Return the (x, y) coordinate for the center point of the cell that contains the specified text.  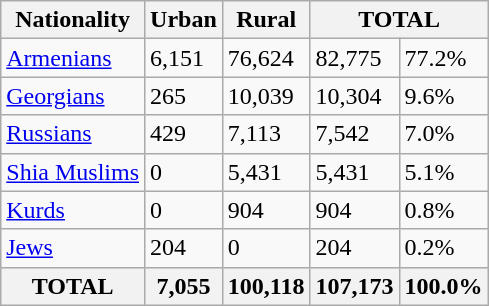
10,304 (354, 96)
0.2% (444, 248)
77.2% (444, 58)
Nationality (73, 20)
Jews (73, 248)
Georgians (73, 96)
82,775 (354, 58)
Rural (266, 20)
0.8% (444, 210)
100,118 (266, 286)
107,173 (354, 286)
9.6% (444, 96)
7,113 (266, 134)
100.0% (444, 286)
5.1% (444, 172)
Urban (184, 20)
Armenians (73, 58)
Shia Muslims (73, 172)
7,542 (354, 134)
76,624 (266, 58)
6,151 (184, 58)
Kurds (73, 210)
7,055 (184, 286)
265 (184, 96)
429 (184, 134)
10,039 (266, 96)
7.0% (444, 134)
Russians (73, 134)
